Return the (x, y) coordinate for the center point of the cell that contains the specified text.  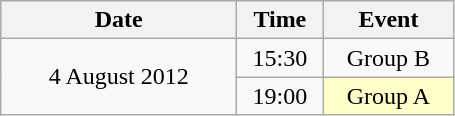
15:30 (280, 58)
Group A (388, 96)
4 August 2012 (119, 77)
Time (280, 20)
Date (119, 20)
19:00 (280, 96)
Group B (388, 58)
Event (388, 20)
